Output the (X, Y) coordinate of the center of the cell containing the given text.  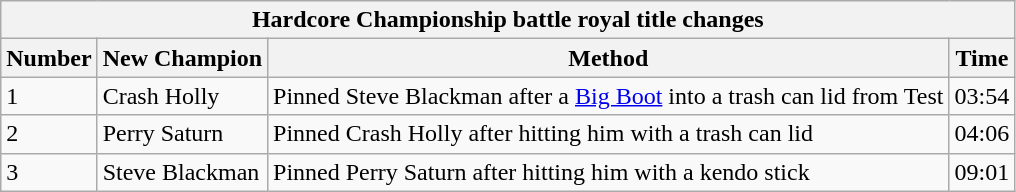
Pinned Perry Saturn after hitting him with a kendo stick (608, 172)
Time (982, 58)
Perry Saturn (182, 134)
09:01 (982, 172)
03:54 (982, 96)
2 (49, 134)
Number (49, 58)
Method (608, 58)
Crash Holly (182, 96)
New Champion (182, 58)
Pinned Steve Blackman after a Big Boot into a trash can lid from Test (608, 96)
04:06 (982, 134)
1 (49, 96)
Hardcore Championship battle royal title changes (508, 20)
Steve Blackman (182, 172)
3 (49, 172)
Pinned Crash Holly after hitting him with a trash can lid (608, 134)
